Provide the (X, Y) coordinate of the cell's center where the given text is located.  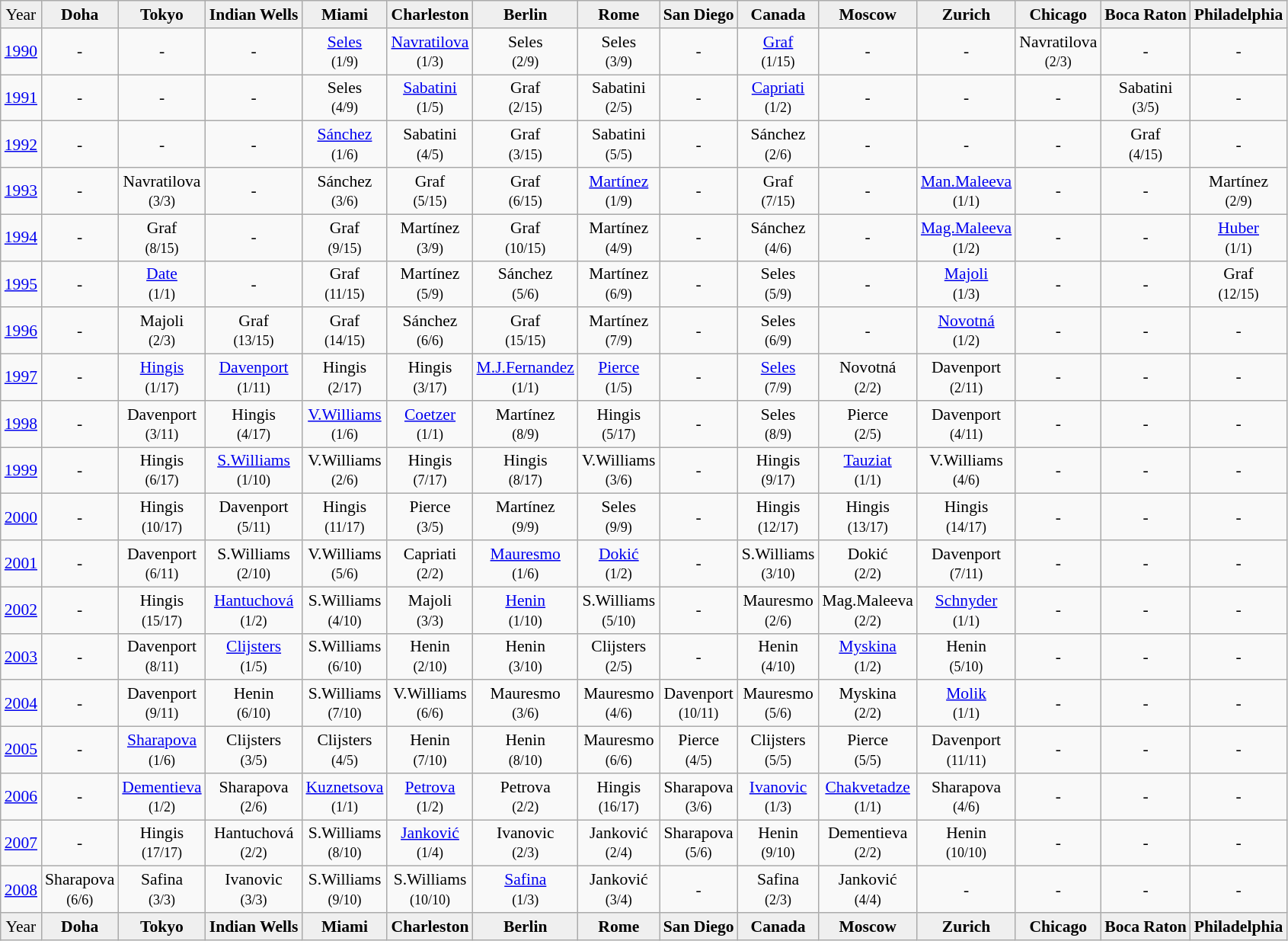
Hingis(16/17) (618, 797)
Graf(14/15) (344, 331)
Hingis(6/17) (161, 471)
Mauresmo(1/6) (526, 564)
Mauresmo(3/6) (526, 704)
Seles(8/9) (778, 424)
1990 (21, 52)
Martínez(4/9) (618, 238)
Graf(3/15) (526, 145)
Seles(1/9) (344, 52)
Hingis(9/17) (778, 471)
Davenport(10/11) (699, 704)
S.Williams(1/10) (254, 471)
Clijsters(1/5) (254, 657)
Davenport(2/11) (966, 378)
Seles(5/9) (778, 283)
2002 (21, 610)
S.Williams(2/10) (254, 564)
S.Williams(4/10) (344, 610)
Clijsters(3/5) (254, 750)
Capriati(1/2) (778, 98)
1993 (21, 190)
2007 (21, 843)
Martínez(7/9) (618, 331)
Graf(1/15) (778, 52)
Martínez(5/9) (430, 283)
Sánchez(1/6) (344, 145)
Henin(1/10) (526, 610)
Mag.Maleeva(1/2) (966, 238)
Hingis(5/17) (618, 424)
Janković(4/4) (867, 890)
Pierce(4/5) (699, 750)
Ivanovic(1/3) (778, 797)
Navratilova(1/3) (430, 52)
Coetzer(1/1) (430, 424)
1991 (21, 98)
S.Williams(8/10) (344, 843)
S.Williams(6/10) (344, 657)
Graf(2/15) (526, 98)
Pierce(2/5) (867, 424)
Hingis(2/17) (344, 378)
Hingis(17/17) (161, 843)
Safina(3/3) (161, 890)
Graf(15/15) (526, 331)
Schnyder(1/1) (966, 610)
Majoli(3/3) (430, 610)
Henin(9/10) (778, 843)
Petrova(2/2) (526, 797)
Dokić(2/2) (867, 564)
Henin(4/10) (778, 657)
Henin(2/10) (430, 657)
V.Williams(3/6) (618, 471)
Sánchez(4/6) (778, 238)
Hingis(13/17) (867, 517)
Myskina(2/2) (867, 704)
Hingis(15/17) (161, 610)
Sharapova(6/6) (79, 890)
Mauresmo(2/6) (778, 610)
Ivanovic(3/3) (254, 890)
Graf(9/15) (344, 238)
Majoli(1/3) (966, 283)
V.Williams(5/6) (344, 564)
Henin(6/10) (254, 704)
2005 (21, 750)
Huber(1/1) (1238, 238)
Henin(7/10) (430, 750)
Sánchez(3/6) (344, 190)
V.Williams(1/6) (344, 424)
Seles(6/9) (778, 331)
Graf(11/15) (344, 283)
Sharapova(3/6) (699, 797)
Hingis(1/17) (161, 378)
1994 (21, 238)
Graf(7/15) (778, 190)
Hingis(8/17) (526, 471)
Martínez(2/9) (1238, 190)
Petrova(1/2) (430, 797)
S.Williams(10/10) (430, 890)
Pierce(5/5) (867, 750)
Chakvetadze(1/1) (867, 797)
Henin(3/10) (526, 657)
Clijsters(2/5) (618, 657)
V.Williams(2/6) (344, 471)
Davenport(1/11) (254, 378)
Hingis(12/17) (778, 517)
Mauresmo(4/6) (618, 704)
Davenport(3/11) (161, 424)
Majoli(2/3) (161, 331)
Tauziat(1/1) (867, 471)
Henin(8/10) (526, 750)
1996 (21, 331)
Davenport(5/11) (254, 517)
V.Williams(4/6) (966, 471)
2000 (21, 517)
Safina (2/3) (778, 890)
Hantuchová(1/2) (254, 610)
S.Williams(3/10) (778, 564)
Henin(10/10) (966, 843)
Graf(8/15) (161, 238)
Seles(2/9) (526, 52)
1995 (21, 283)
1998 (21, 424)
Safina(1/3) (526, 890)
Davenport(9/11) (161, 704)
Martínez(9/9) (526, 517)
Mag.Maleeva(2/2) (867, 610)
2003 (21, 657)
Date(1/1) (161, 283)
Sabatini(4/5) (430, 145)
Sharapova(4/6) (966, 797)
Sharapova(5/6) (699, 843)
Sabatini(2/5) (618, 98)
Mauresmo(6/6) (618, 750)
M.J.Fernandez(1/1) (526, 378)
Davenport(8/11) (161, 657)
Pierce(1/5) (618, 378)
Dementieva(2/2) (867, 843)
Martínez(8/9) (526, 424)
Hingis(3/17) (430, 378)
Man.Maleeva(1/1) (966, 190)
Hingis(7/17) (430, 471)
Seles(9/9) (618, 517)
Martínez(3/9) (430, 238)
2004 (21, 704)
Sabatini(3/5) (1146, 98)
Davenport(7/11) (966, 564)
Novotná(1/2) (966, 331)
Graf(12/15) (1238, 283)
Graf(4/15) (1146, 145)
Mauresmo(5/6) (778, 704)
Davenport(6/11) (161, 564)
Janković(2/4) (618, 843)
Graf(13/15) (254, 331)
Molik(1/1) (966, 704)
Capriati(2/2) (430, 564)
Ivanovic(2/3) (526, 843)
2006 (21, 797)
Martínez(1/9) (618, 190)
2008 (21, 890)
Hingis(10/17) (161, 517)
Davenport(4/11) (966, 424)
Martínez(6/9) (618, 283)
Graf(5/15) (430, 190)
Sánchez(6/6) (430, 331)
Navratilova(3/3) (161, 190)
Dementieva(1/2) (161, 797)
Kuznetsova(1/1) (344, 797)
S.Williams(9/10) (344, 890)
Seles(3/9) (618, 52)
Henin(5/10) (966, 657)
S.Williams(7/10) (344, 704)
Dokić(1/2) (618, 564)
Clijsters(5/5) (778, 750)
Sánchez(2/6) (778, 145)
Navratilova(2/3) (1058, 52)
Sabatini(1/5) (430, 98)
Janković (3/4) (618, 890)
Hingis(4/17) (254, 424)
Hantuchová(2/2) (254, 843)
1999 (21, 471)
Seles(4/9) (344, 98)
V.Williams(6/6) (430, 704)
1992 (21, 145)
Sharapova(1/6) (161, 750)
Myskina(1/2) (867, 657)
Sánchez(5/6) (526, 283)
1997 (21, 378)
Graf(10/15) (526, 238)
Hingis(14/17) (966, 517)
Janković(1/4) (430, 843)
Graf(6/15) (526, 190)
Hingis(11/17) (344, 517)
Sabatini(5/5) (618, 145)
Seles(7/9) (778, 378)
Davenport(11/11) (966, 750)
Pierce(3/5) (430, 517)
Clijsters(4/5) (344, 750)
2001 (21, 564)
Novotná(2/2) (867, 378)
S.Williams(5/10) (618, 610)
Sharapova(2/6) (254, 797)
